Output the (X, Y) coordinate of the center of the cell containing the given text.  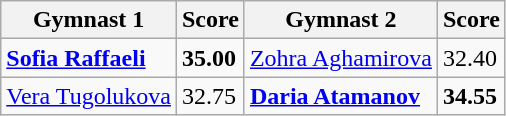
Vera Tugolukova (89, 96)
Sofia Raffaeli (89, 58)
32.75 (210, 96)
35.00 (210, 58)
32.40 (471, 58)
Gymnast 1 (89, 20)
34.55 (471, 96)
Zohra Aghamirova (340, 58)
Daria Atamanov (340, 96)
Gymnast 2 (340, 20)
